Identify which cell holds the provided text, then report its [X, Y] central coordinate. 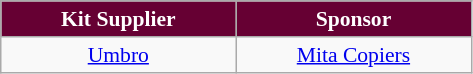
Umbro [118, 55]
Mita Copiers [354, 55]
Kit Supplier [118, 19]
Sponsor [354, 19]
